Detect which cell encompasses the target text, then output its (X, Y) center coordinate. 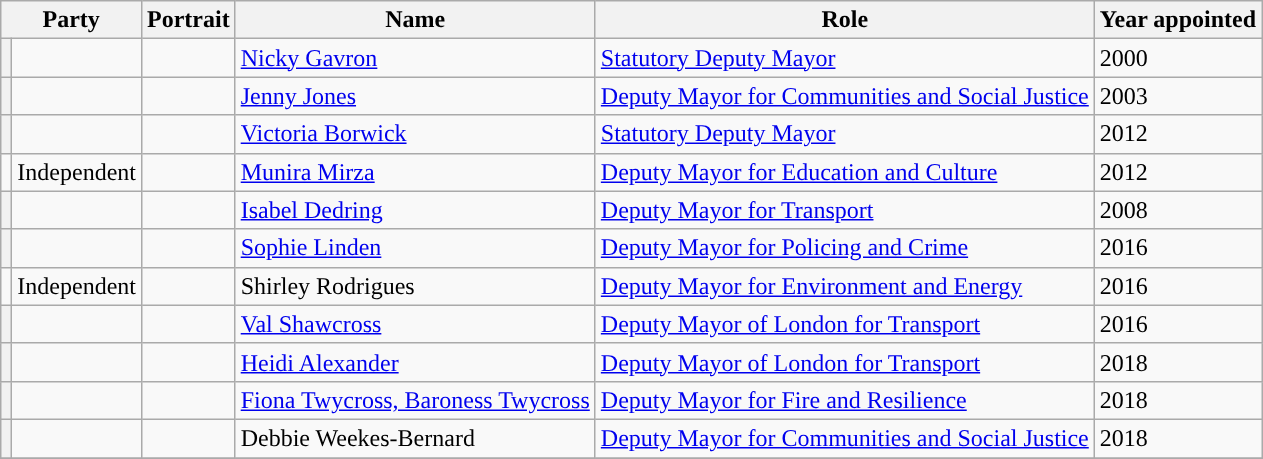
Year appointed (1178, 20)
Deputy Mayor for Fire and Resilience (844, 400)
Name (415, 20)
Deputy Mayor for Policing and Crime (844, 248)
Shirley Rodrigues (415, 286)
Deputy Mayor for Transport (844, 210)
Deputy Mayor for Education and Culture (844, 172)
Val Shawcross (415, 324)
2008 (1178, 210)
2003 (1178, 96)
Nicky Gavron (415, 58)
Sophie Linden (415, 248)
Fiona Twycross, Baroness Twycross (415, 400)
Portrait (188, 20)
Isabel Dedring (415, 210)
Munira Mirza (415, 172)
Debbie Weekes-Bernard (415, 438)
Victoria Borwick (415, 134)
Role (844, 20)
Party (72, 20)
2000 (1178, 58)
Jenny Jones (415, 96)
Heidi Alexander (415, 362)
Deputy Mayor for Environment and Energy (844, 286)
